Provide the [x, y] coordinate of the cell's center where the given text is located.  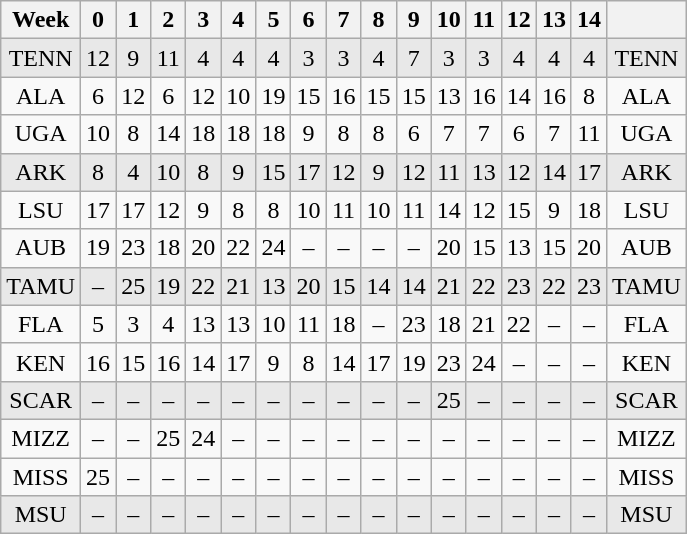
Week [41, 20]
1 [134, 20]
0 [98, 20]
2 [168, 20]
